Find where the given text appears and provide that cell's center as [x, y] coordinate. 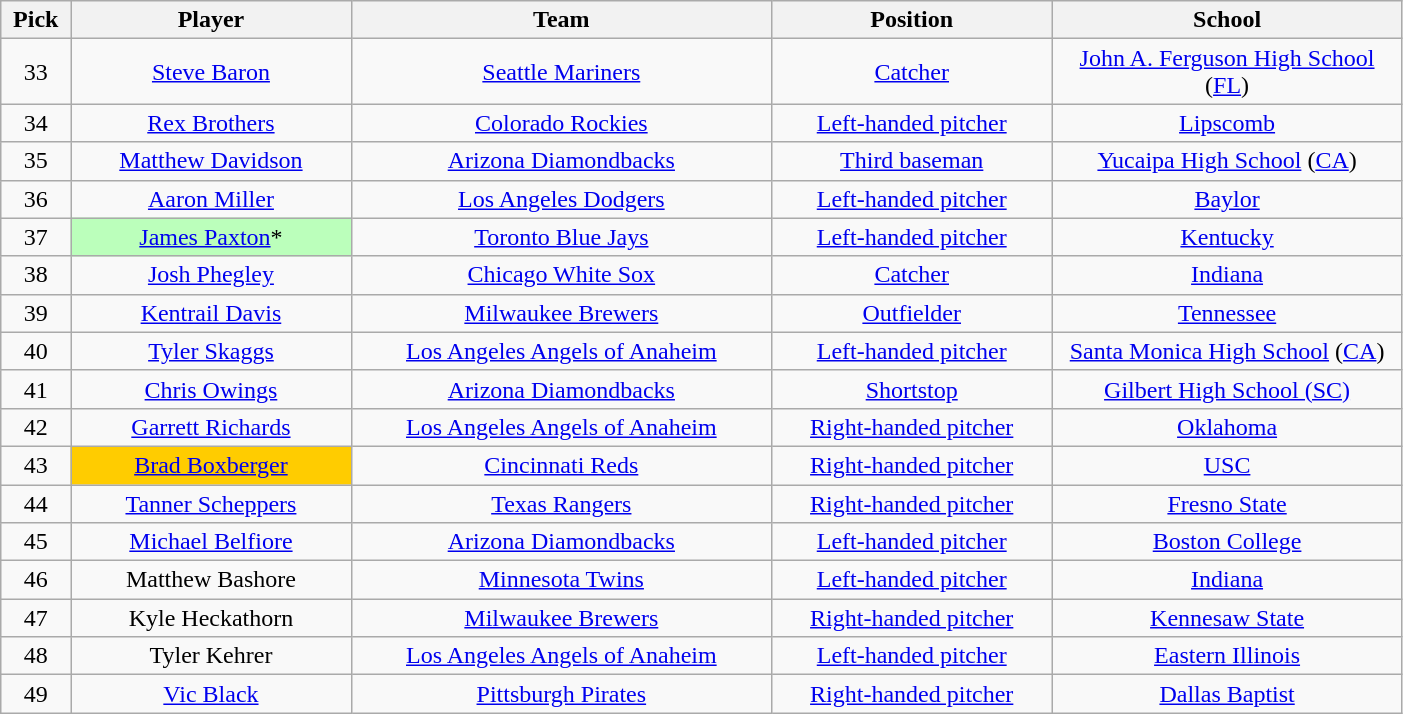
Tyler Skaggs [211, 351]
Santa Monica High School (CA) [1227, 351]
Garrett Richards [211, 427]
42 [36, 427]
Third baseman [912, 161]
40 [36, 351]
Position [912, 20]
James Paxton* [211, 237]
Cincinnati Reds [561, 465]
Minnesota Twins [561, 580]
Seattle Mariners [561, 72]
Oklahoma [1227, 427]
37 [36, 237]
46 [36, 580]
Kentrail Davis [211, 313]
Tennessee [1227, 313]
Michael Belfiore [211, 542]
Gilbert High School (SC) [1227, 389]
Chicago White Sox [561, 275]
41 [36, 389]
35 [36, 161]
Player [211, 20]
34 [36, 123]
33 [36, 72]
48 [36, 656]
Chris Owings [211, 389]
Lipscomb [1227, 123]
Team [561, 20]
Los Angeles Dodgers [561, 199]
School [1227, 20]
Fresno State [1227, 503]
Kentucky [1227, 237]
Kyle Heckathorn [211, 618]
Colorado Rockies [561, 123]
43 [36, 465]
49 [36, 694]
36 [36, 199]
38 [36, 275]
Toronto Blue Jays [561, 237]
Rex Brothers [211, 123]
Yucaipa High School (CA) [1227, 161]
Baylor [1227, 199]
Matthew Davidson [211, 161]
Outfielder [912, 313]
Texas Rangers [561, 503]
44 [36, 503]
47 [36, 618]
Brad Boxberger [211, 465]
Eastern Illinois [1227, 656]
Dallas Baptist [1227, 694]
Matthew Bashore [211, 580]
USC [1227, 465]
Pittsburgh Pirates [561, 694]
39 [36, 313]
Boston College [1227, 542]
Pick [36, 20]
Josh Phegley [211, 275]
45 [36, 542]
Steve Baron [211, 72]
Vic Black [211, 694]
Aaron Miller [211, 199]
Tanner Scheppers [211, 503]
Tyler Kehrer [211, 656]
Kennesaw State [1227, 618]
Shortstop [912, 389]
John A. Ferguson High School (FL) [1227, 72]
